Extract the (X, Y) coordinate from the center of the cell holding the provided text.  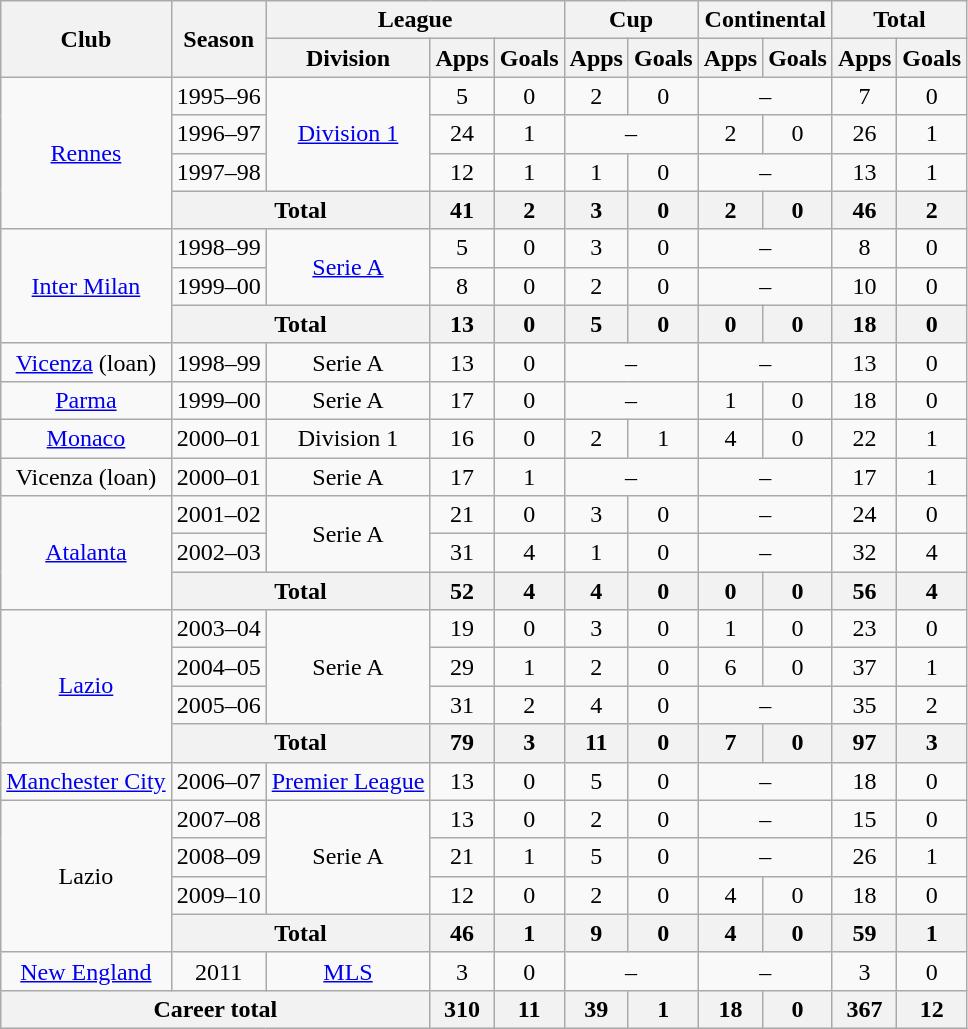
310 (462, 1009)
2003–04 (218, 629)
37 (864, 667)
52 (462, 591)
Manchester City (86, 781)
Rennes (86, 153)
Club (86, 39)
32 (864, 553)
16 (462, 438)
2002–03 (218, 553)
79 (462, 743)
1995–96 (218, 96)
Career total (216, 1009)
Atalanta (86, 553)
15 (864, 819)
2005–06 (218, 705)
2001–02 (218, 515)
2011 (218, 971)
2004–05 (218, 667)
97 (864, 743)
Season (218, 39)
41 (462, 210)
59 (864, 933)
Cup (631, 20)
56 (864, 591)
New England (86, 971)
35 (864, 705)
League (415, 20)
Inter Milan (86, 286)
1997–98 (218, 172)
367 (864, 1009)
39 (596, 1009)
29 (462, 667)
Parma (86, 400)
10 (864, 286)
9 (596, 933)
6 (730, 667)
22 (864, 438)
2008–09 (218, 857)
Monaco (86, 438)
19 (462, 629)
2007–08 (218, 819)
2009–10 (218, 895)
MLS (348, 971)
1996–97 (218, 134)
Premier League (348, 781)
Continental (765, 20)
23 (864, 629)
2006–07 (218, 781)
Division (348, 58)
